Output the [x, y] coordinate of the center of the cell containing the given text.  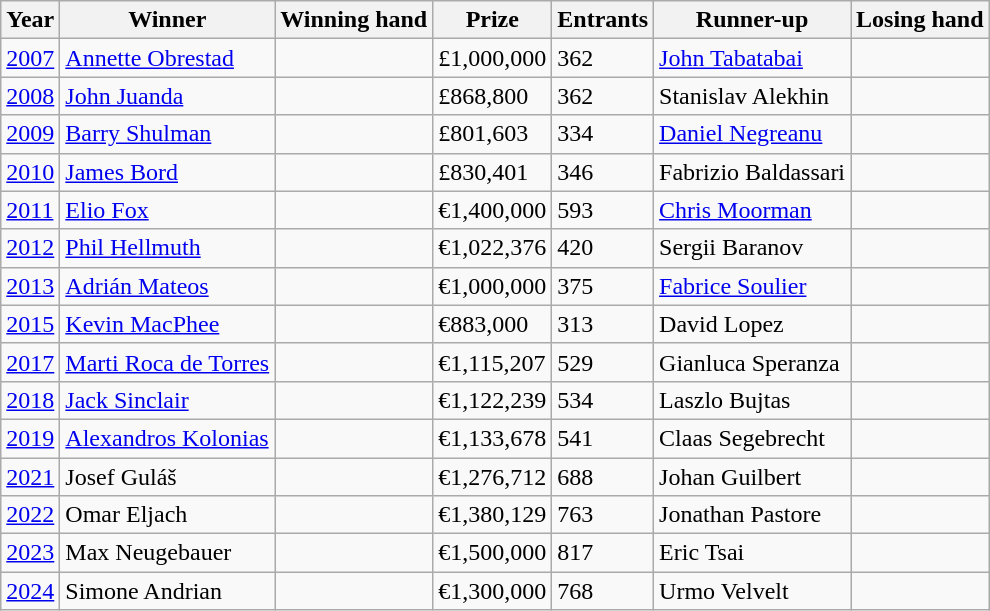
2023 [30, 553]
Jack Sinclair [168, 400]
Stanislav Alekhin [752, 96]
€1,133,678 [492, 438]
768 [603, 591]
420 [603, 248]
2022 [30, 515]
Winner [168, 20]
Sergii Baranov [752, 248]
Elio Fox [168, 210]
Claas Segebrecht [752, 438]
€1,276,712 [492, 477]
534 [603, 400]
£830,401 [492, 172]
€1,000,000 [492, 286]
Fabrice Soulier [752, 286]
529 [603, 362]
Year [30, 20]
€1,400,000 [492, 210]
£1,000,000 [492, 58]
Alexandros Kolonias [168, 438]
2018 [30, 400]
Johan Guilbert [752, 477]
€1,380,129 [492, 515]
2017 [30, 362]
Winning hand [354, 20]
2015 [30, 324]
Daniel Negreanu [752, 134]
John Tabatabai [752, 58]
David Lopez [752, 324]
2021 [30, 477]
Laszlo Bujtas [752, 400]
2011 [30, 210]
541 [603, 438]
€883,000 [492, 324]
688 [603, 477]
334 [603, 134]
Barry Shulman [168, 134]
2008 [30, 96]
593 [603, 210]
£801,603 [492, 134]
€1,022,376 [492, 248]
Marti Roca de Torres [168, 362]
Adrián Mateos [168, 286]
Kevin MacPhee [168, 324]
James Bord [168, 172]
2009 [30, 134]
Jonathan Pastore [752, 515]
Runner-up [752, 20]
Gianluca Speranza [752, 362]
2010 [30, 172]
Josef Guláš [168, 477]
2012 [30, 248]
£868,800 [492, 96]
Urmo Velvelt [752, 591]
€1,300,000 [492, 591]
375 [603, 286]
Prize [492, 20]
313 [603, 324]
€1,115,207 [492, 362]
Omar Eljach [168, 515]
2024 [30, 591]
2019 [30, 438]
Losing hand [920, 20]
Max Neugebauer [168, 553]
817 [603, 553]
763 [603, 515]
Phil Hellmuth [168, 248]
Annette Obrestad [168, 58]
Simone Andrian [168, 591]
Chris Moorman [752, 210]
2007 [30, 58]
2013 [30, 286]
John Juanda [168, 96]
Entrants [603, 20]
Fabrizio Baldassari [752, 172]
Eric Tsai [752, 553]
€1,500,000 [492, 553]
€1,122,239 [492, 400]
346 [603, 172]
